Provide the [x, y] coordinate of the cell's center where the given text is located.  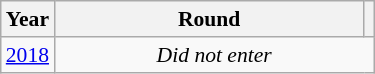
Year [28, 19]
2018 [28, 55]
Did not enter [214, 55]
Round [209, 19]
